Return the (x, y) coordinate for the center point of the cell that contains the specified text.  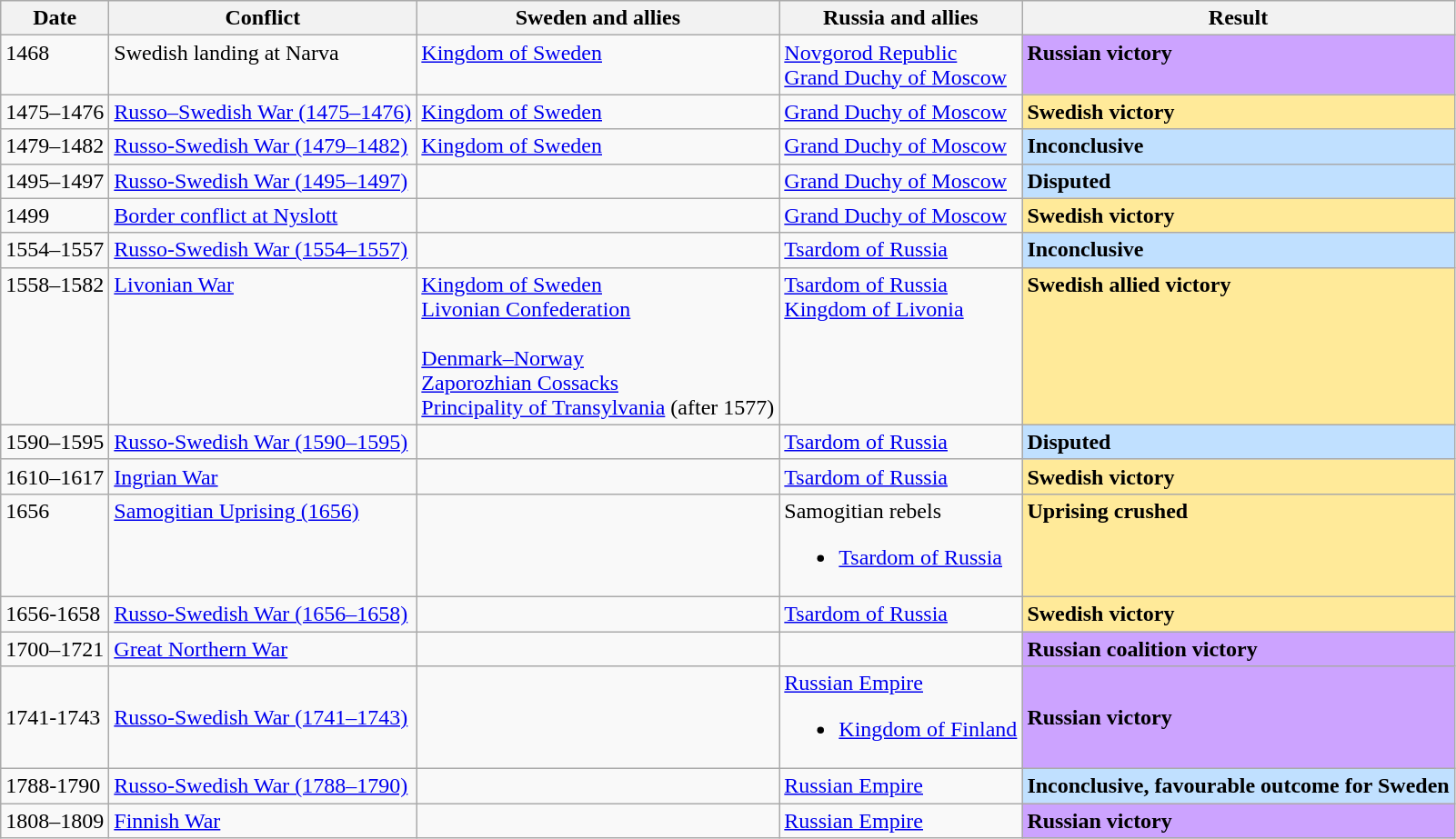
1700–1721 (55, 648)
Ingrian War (263, 476)
1558–1582 (55, 345)
Date (55, 18)
Samogitian rebels Tsardom of Russia (900, 545)
Russo-Swedish War (1479–1482) (263, 146)
1554–1557 (55, 250)
Inconclusive, favourable outcome for Sweden (1239, 786)
Russia and allies (900, 18)
Uprising crushed (1239, 545)
Russo-Swedish War (1741–1743) (263, 718)
Finnish War (263, 821)
1495–1497 (55, 181)
1656 (55, 545)
Conflict (263, 18)
Samogitian Uprising (1656) (263, 545)
Novgorod Republic Grand Duchy of Moscow (900, 65)
1590–1595 (55, 442)
Livonian War (263, 345)
Sweden and allies (598, 18)
1610–1617 (55, 476)
Russo-Swedish War (1495–1497) (263, 181)
1475–1476 (55, 112)
Russian coalition victory (1239, 648)
Swedish allied victory (1239, 345)
Russian EmpireKingdom of Finland (900, 718)
Result (1239, 18)
1788-1790 (55, 786)
1808–1809 (55, 821)
1499 (55, 215)
Russo-Swedish War (1656–1658) (263, 614)
1741-1743 (55, 718)
Tsardom of Russia Kingdom of Livonia (900, 345)
Russo–Swedish War (1475–1476) (263, 112)
1468 (55, 65)
Russo-Swedish War (1788–1790) (263, 786)
Swedish landing at Narva (263, 65)
1656-1658 (55, 614)
Russo-Swedish War (1554–1557) (263, 250)
Border conflict at Nyslott (263, 215)
Great Northern War (263, 648)
Russo-Swedish War (1590–1595) (263, 442)
Kingdom of Sweden Livonian Confederation Denmark–Norway Zaporozhian Cossacks Principality of Transylvania (after 1577) (598, 345)
1479–1482 (55, 146)
